Identify which cell holds the provided text, then report its (x, y) central coordinate. 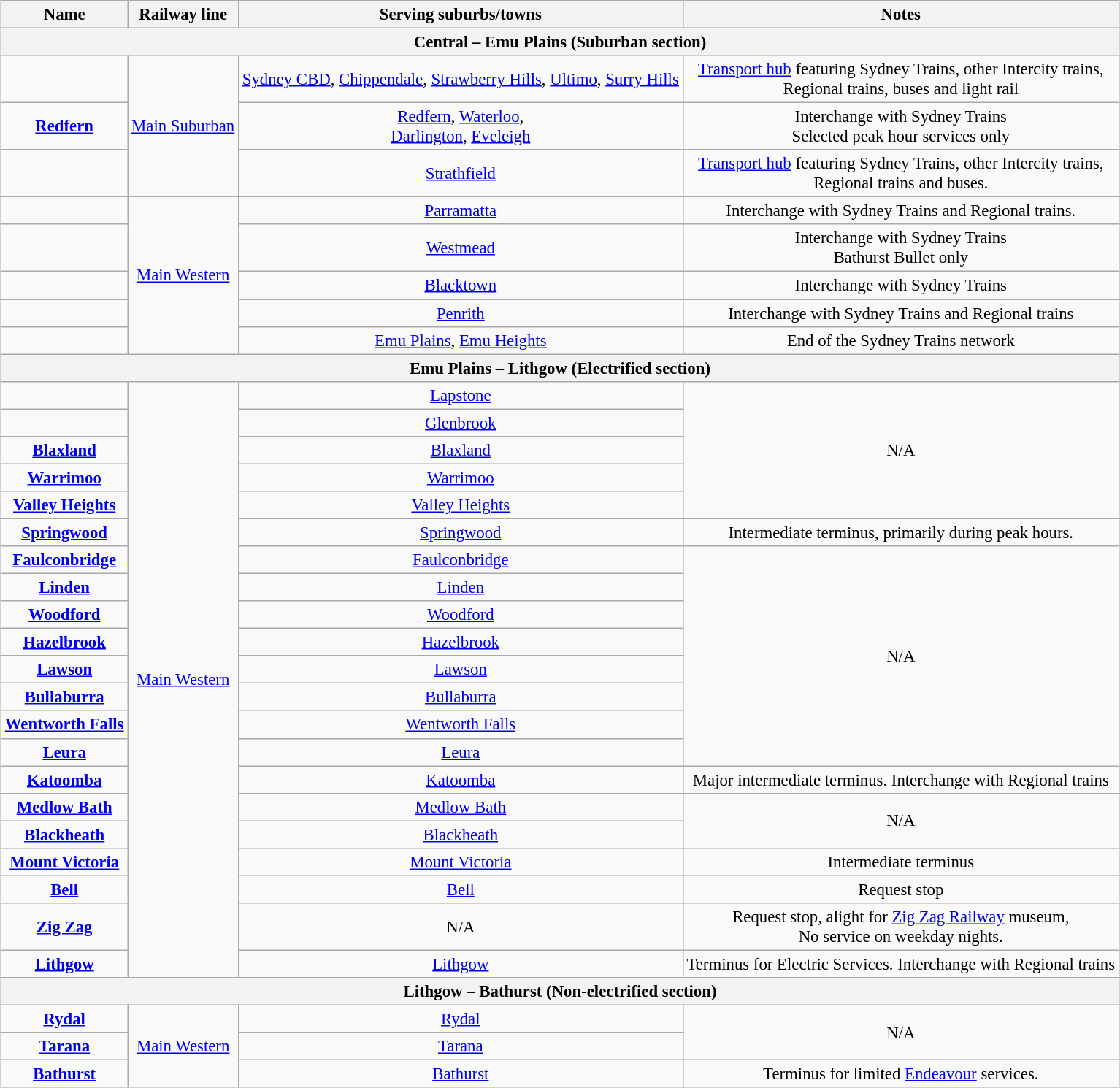
Lapstone (460, 395)
Main Suburban (183, 126)
Transport hub featuring Sydney Trains, other Intercity trains, Regional trains, buses and light rail (901, 79)
Interchange with Sydney Trains and Regional trains (901, 313)
Terminus for Electric Services. Interchange with Regional trains (901, 964)
Name (64, 15)
Railway line (183, 15)
Lithgow – Bathurst (Non-electrified section) (561, 992)
Emu Plains – Lithgow (Electrified section) (561, 368)
Interchange with Sydney TrainsSelected peak hour services only (901, 127)
Emu Plains, Emu Heights (460, 340)
Terminus for limited Endeavour services. (901, 1074)
Sydney CBD, Chippendale, Strawberry Hills, Ultimo, Surry Hills (460, 79)
Intermediate terminus (901, 862)
Redfern, Waterloo,Darlington, Eveleigh (460, 127)
Strathfield (460, 174)
Notes (901, 15)
End of the Sydney Trains network (901, 340)
Transport hub featuring Sydney Trains, other Intercity trains, Regional trains and buses. (901, 174)
Redfern (64, 127)
Westmead (460, 248)
Request stop, alight for Zig Zag Railway museum,No service on weekday nights. (901, 927)
Penrith (460, 313)
Intermediate terminus, primarily during peak hours. (901, 532)
Interchange with Sydney Trains (901, 286)
Request stop (901, 889)
Glenbrook (460, 423)
Blacktown (460, 286)
Parramatta (460, 211)
Serving suburbs/towns (460, 15)
Interchange with Sydney Trains and Regional trains. (901, 211)
Central – Emu Plains (Suburban section) (561, 42)
Zig Zag (64, 927)
Interchange with Sydney TrainsBathurst Bullet only (901, 248)
Major intermediate terminus. Interchange with Regional trains (901, 780)
